Search for the cell housing the specified text and yield its [X, Y] center coordinate. 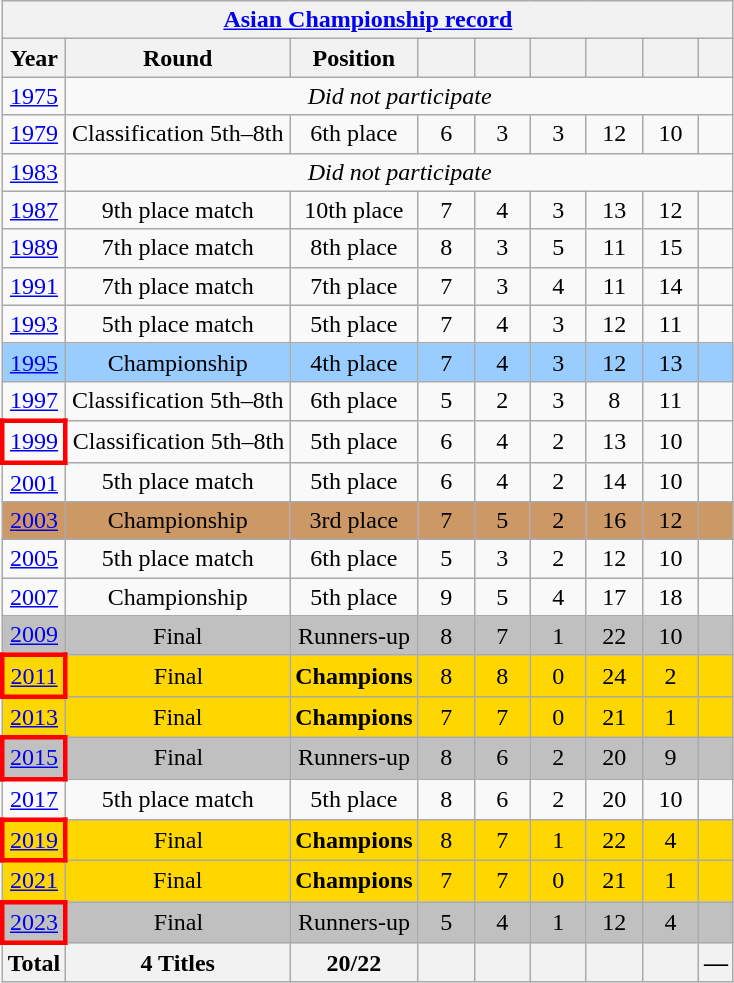
2023 [34, 922]
1991 [34, 286]
4 Titles [178, 963]
Asian Championship record [368, 20]
20/22 [354, 963]
2005 [34, 559]
17 [614, 597]
2003 [34, 521]
1999 [34, 442]
15 [670, 248]
3rd place [354, 521]
1997 [34, 401]
2007 [34, 597]
24 [614, 676]
9th place match [178, 210]
Total [34, 963]
1995 [34, 362]
2001 [34, 482]
4th place [354, 362]
1987 [34, 210]
— [716, 963]
2019 [34, 840]
18 [670, 597]
8th place [354, 248]
Year [34, 58]
10th place [354, 210]
16 [614, 521]
1975 [34, 96]
2011 [34, 676]
2013 [34, 716]
2015 [34, 758]
2009 [34, 636]
1983 [34, 172]
2021 [34, 882]
1989 [34, 248]
Round [178, 58]
1979 [34, 134]
7th place [354, 286]
2017 [34, 798]
1993 [34, 324]
Position [354, 58]
